Search for the cell housing the specified text and yield its [X, Y] center coordinate. 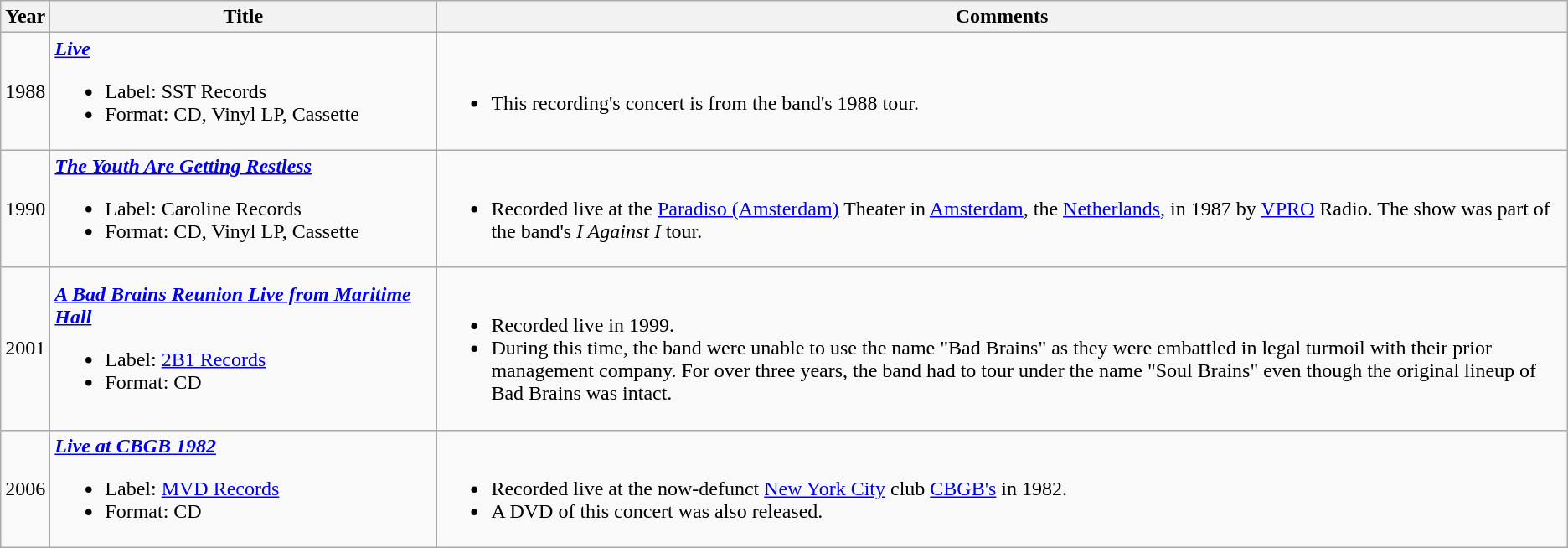
Recorded live at the now-defunct New York City club CBGB's in 1982.A DVD of this concert was also released. [1002, 489]
A Bad Brains Reunion Live from Maritime HallLabel: 2B1 RecordsFormat: CD [243, 349]
LiveLabel: SST RecordsFormat: CD, Vinyl LP, Cassette [243, 91]
2001 [25, 349]
Year [25, 17]
Live at CBGB 1982Label: MVD RecordsFormat: CD [243, 489]
Title [243, 17]
The Youth Are Getting RestlessLabel: Caroline RecordsFormat: CD, Vinyl LP, Cassette [243, 209]
1988 [25, 91]
2006 [25, 489]
1990 [25, 209]
Comments [1002, 17]
This recording's concert is from the band's 1988 tour. [1002, 91]
